Find where the given text appears and provide that cell's center as [x, y] coordinate. 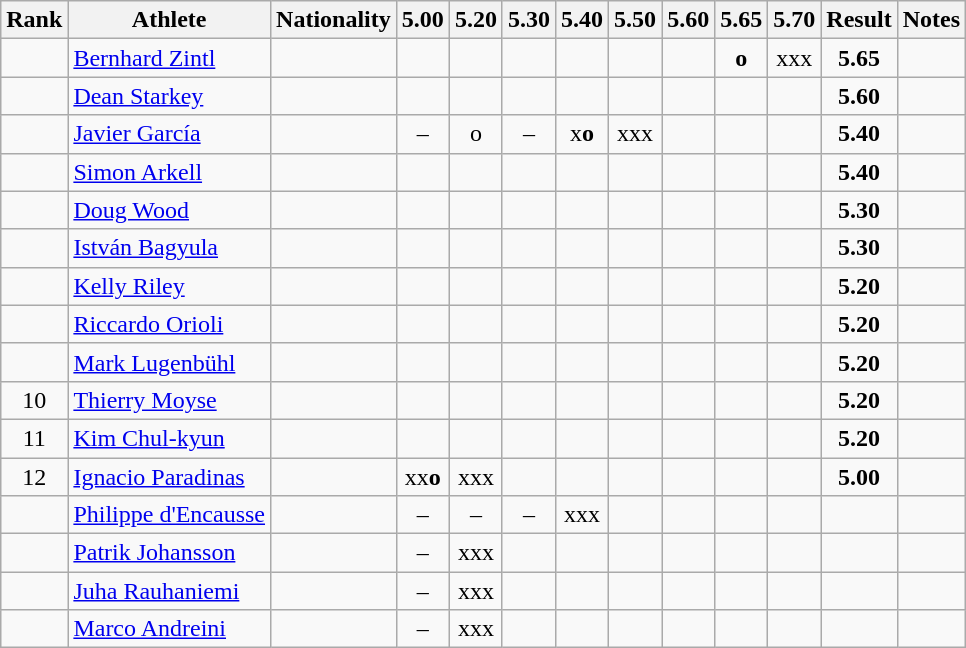
Bernhard Zintl [170, 58]
Nationality [334, 20]
István Bagyula [170, 248]
Notes [931, 20]
Marco Andreini [170, 629]
5.50 [636, 20]
11 [34, 438]
Dean Starkey [170, 96]
Philippe d'Encausse [170, 515]
Result [859, 20]
Kelly Riley [170, 286]
Mark Lugenbühl [170, 362]
Rank [34, 20]
Javier García [170, 134]
10 [34, 400]
xxo [422, 477]
Ignacio Paradinas [170, 477]
12 [34, 477]
Doug Wood [170, 210]
xo [582, 134]
5.70 [794, 20]
Kim Chul-kyun [170, 438]
Athlete [170, 20]
Patrik Johansson [170, 553]
Simon Arkell [170, 172]
Juha Rauhaniemi [170, 591]
Thierry Moyse [170, 400]
Riccardo Orioli [170, 324]
